For the text-containing cell, return its midpoint in (x, y) coordinate format. 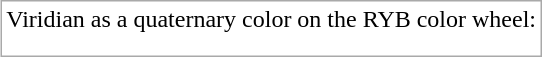
Viridian as a quaternary color on the RYB color wheel: (272, 19)
